Identify which cell holds the provided text, then report its (X, Y) central coordinate. 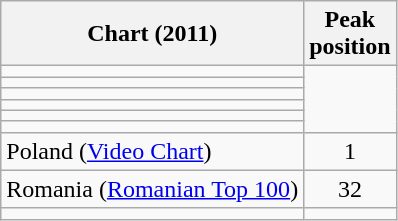
Chart (2011) (152, 34)
32 (350, 189)
1 (350, 151)
Romania (Romanian Top 100) (152, 189)
Poland (Video Chart) (152, 151)
Peakposition (350, 34)
